Return [X, Y] of the center of cell containing provided text 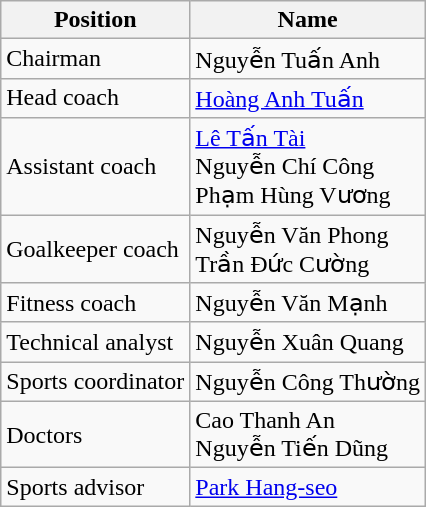
Nguyễn Công Thường [308, 382]
Hoàng Anh Tuấn [308, 98]
Nguyễn Văn Phong Trần Đức Cường [308, 248]
Sports advisor [96, 487]
Park Hang-seo [308, 487]
Goalkeeper coach [96, 248]
Position [96, 20]
Head coach [96, 98]
Nguyễn Tuấn Anh [308, 59]
Fitness coach [96, 303]
Name [308, 20]
Sports coordinator [96, 382]
Nguyễn Văn Mạnh [308, 303]
Chairman [96, 59]
Nguyễn Xuân Quang [308, 342]
Lê Tấn Tài Nguyễn Chí Công Phạm Hùng Vương [308, 166]
Doctors [96, 434]
Cao Thanh An Nguyễn Tiến Dũng [308, 434]
Assistant coach [96, 166]
Technical analyst [96, 342]
